Identify which cell holds the provided text, then report its [x, y] central coordinate. 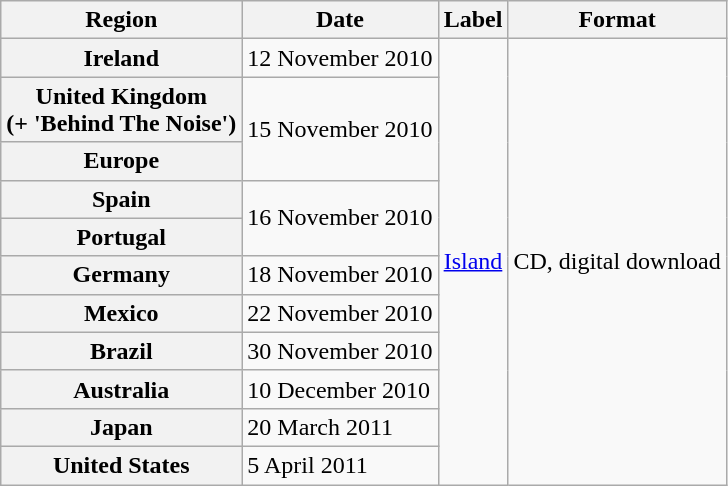
CD, digital download [617, 262]
Ireland [122, 58]
Australia [122, 389]
12 November 2010 [340, 58]
5 April 2011 [340, 465]
Germany [122, 275]
Portugal [122, 237]
Island [473, 262]
10 December 2010 [340, 389]
30 November 2010 [340, 351]
United States [122, 465]
15 November 2010 [340, 128]
United Kingdom (+ 'Behind The Noise') [122, 110]
Japan [122, 427]
Europe [122, 161]
Mexico [122, 313]
16 November 2010 [340, 218]
22 November 2010 [340, 313]
Format [617, 20]
Region [122, 20]
Label [473, 20]
18 November 2010 [340, 275]
Spain [122, 199]
Date [340, 20]
20 March 2011 [340, 427]
Brazil [122, 351]
